Capture the cell that displays the provided text and extract its (X, Y) central coordinate. 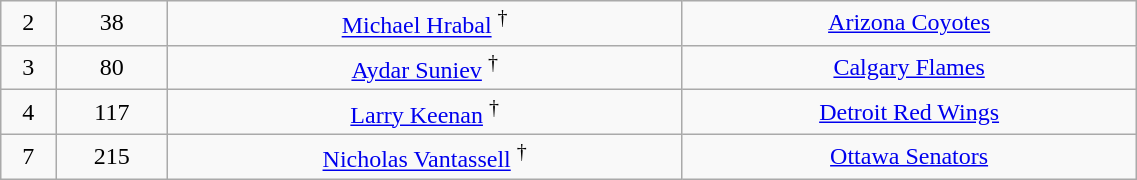
Arizona Coyotes (908, 24)
215 (112, 156)
3 (28, 68)
Larry Keenan † (424, 112)
38 (112, 24)
Aydar Suniev † (424, 68)
Michael Hrabal † (424, 24)
7 (28, 156)
80 (112, 68)
Ottawa Senators (908, 156)
117 (112, 112)
4 (28, 112)
Calgary Flames (908, 68)
Detroit Red Wings (908, 112)
2 (28, 24)
Nicholas Vantassell † (424, 156)
